Return [x, y] of the center of cell containing provided text 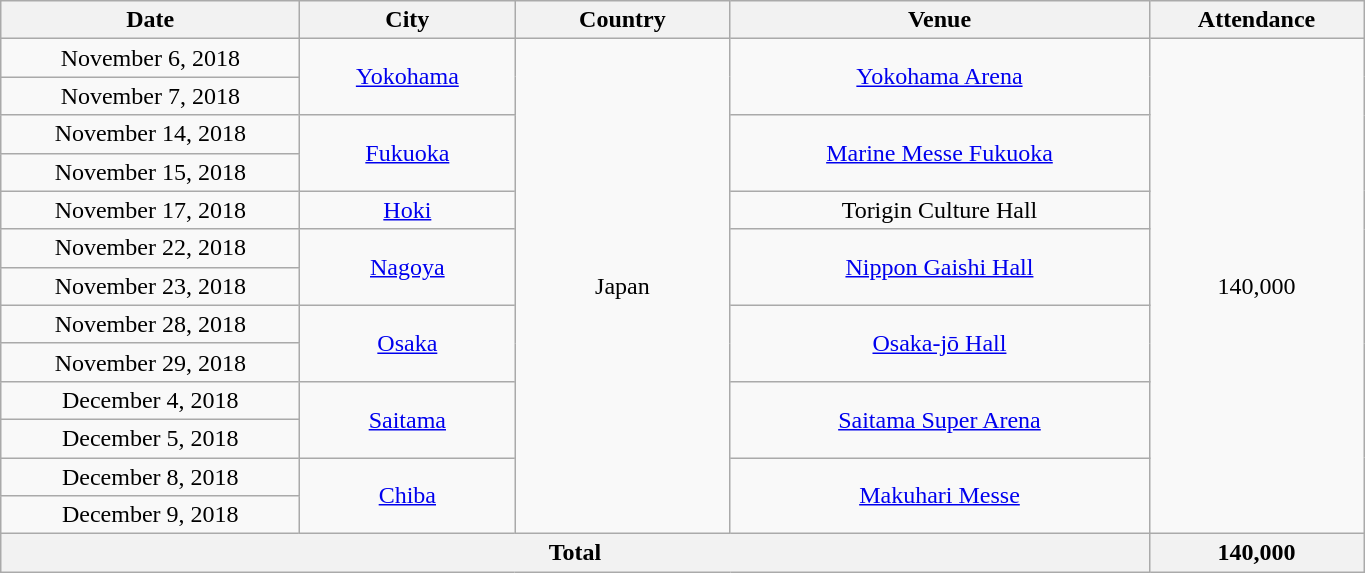
December 5, 2018 [150, 438]
Country [622, 20]
November 28, 2018 [150, 324]
November 6, 2018 [150, 58]
December 8, 2018 [150, 477]
November 23, 2018 [150, 286]
Nagoya [408, 267]
City [408, 20]
Attendance [1256, 20]
Torigin Culture Hall [940, 210]
November 17, 2018 [150, 210]
Venue [940, 20]
November 29, 2018 [150, 362]
December 9, 2018 [150, 515]
Osaka [408, 343]
Chiba [408, 496]
Fukuoka [408, 153]
Saitama [408, 419]
Yokohama Arena [940, 77]
Makuhari Messe [940, 496]
Osaka-jō Hall [940, 343]
Japan [622, 286]
Hoki [408, 210]
Yokohama [408, 77]
November 14, 2018 [150, 134]
November 22, 2018 [150, 248]
November 7, 2018 [150, 96]
December 4, 2018 [150, 400]
Marine Messe Fukuoka [940, 153]
Date [150, 20]
Saitama Super Arena [940, 419]
Total [575, 553]
Nippon Gaishi Hall [940, 267]
November 15, 2018 [150, 172]
